Scan for the cell matching the given text and deliver its (X, Y) coordinate at center. 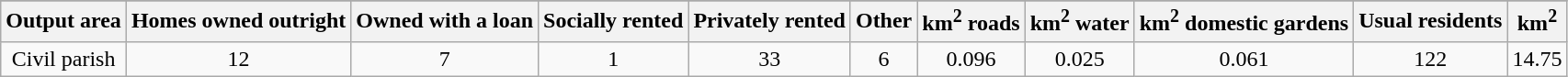
7 (445, 59)
0.061 (1244, 59)
Privately rented (770, 22)
Civil parish (64, 59)
0.025 (1079, 59)
km2 roads (971, 22)
Owned with a loan (445, 22)
km2 (1537, 22)
Output area (64, 22)
km2 water (1079, 22)
0.096 (971, 59)
122 (1430, 59)
14.75 (1537, 59)
33 (770, 59)
6 (883, 59)
Homes owned outright (238, 22)
Other (883, 22)
12 (238, 59)
Usual residents (1430, 22)
1 (614, 59)
km2 domestic gardens (1244, 22)
Socially rented (614, 22)
